Search for the cell housing the specified text and yield its [x, y] center coordinate. 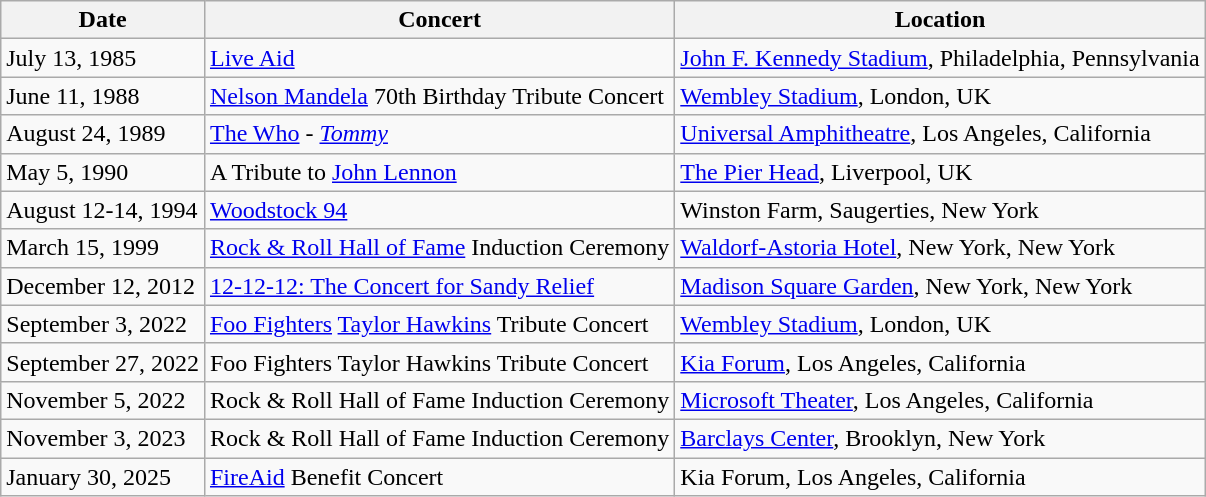
November 3, 2023 [103, 438]
Location [940, 20]
August 24, 1989 [103, 134]
FireAid Benefit Concert [439, 477]
Universal Amphitheatre, Los Angeles, California [940, 134]
June 11, 1988 [103, 96]
12-12-12: The Concert for Sandy Relief [439, 286]
Concert [439, 20]
Microsoft Theater, Los Angeles, California [940, 400]
January 30, 2025 [103, 477]
The Who - Tommy [439, 134]
The Pier Head, Liverpool, UK [940, 172]
A Tribute to John Lennon [439, 172]
Waldorf-Astoria Hotel, New York, New York [940, 248]
Date [103, 20]
Madison Square Garden, New York, New York [940, 286]
August 12-14, 1994 [103, 210]
September 3, 2022 [103, 324]
Live Aid [439, 58]
December 12, 2012 [103, 286]
November 5, 2022 [103, 400]
John F. Kennedy Stadium, Philadelphia, Pennsylvania [940, 58]
May 5, 1990 [103, 172]
Woodstock 94 [439, 210]
September 27, 2022 [103, 362]
July 13, 1985 [103, 58]
Nelson Mandela 70th Birthday Tribute Concert [439, 96]
Winston Farm, Saugerties, New York [940, 210]
Barclays Center, Brooklyn, New York [940, 438]
March 15, 1999 [103, 248]
